Output the (x, y) coordinate of the center of the cell containing the given text.  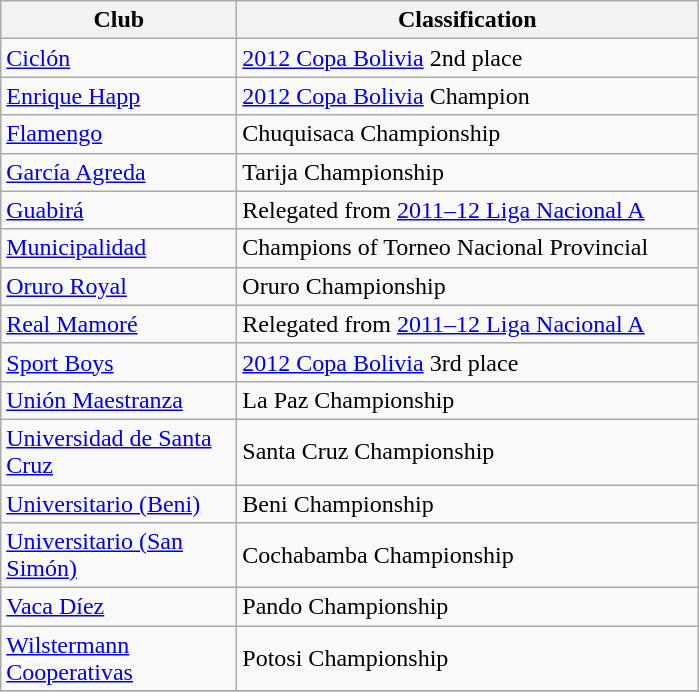
Oruro Royal (119, 286)
García Agreda (119, 172)
Chuquisaca Championship (468, 134)
Santa Cruz Championship (468, 452)
Municipalidad (119, 248)
Wilstermann Cooperativas (119, 658)
Cochabamba Championship (468, 556)
Vaca Díez (119, 607)
La Paz Championship (468, 400)
Champions of Torneo Nacional Provincial (468, 248)
Unión Maestranza (119, 400)
Ciclón (119, 58)
Tarija Championship (468, 172)
2012 Copa Bolivia 2nd place (468, 58)
Classification (468, 20)
Universitario (Beni) (119, 503)
Guabirá (119, 210)
Oruro Championship (468, 286)
Universidad de Santa Cruz (119, 452)
Flamengo (119, 134)
Sport Boys (119, 362)
Potosi Championship (468, 658)
2012 Copa Bolivia 3rd place (468, 362)
Beni Championship (468, 503)
2012 Copa Bolivia Champion (468, 96)
Universitario (San Simón) (119, 556)
Club (119, 20)
Pando Championship (468, 607)
Enrique Happ (119, 96)
Real Mamoré (119, 324)
